Output the (x, y) coordinate of the center of the cell containing the given text.  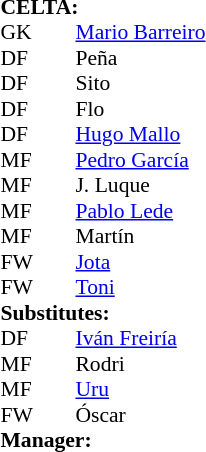
J. Luque (140, 185)
Toni (140, 287)
Uru (140, 389)
Pedro García (140, 160)
Jota (140, 262)
Flo (140, 109)
Peña (140, 58)
Óscar (140, 415)
Mario Barreiro (140, 33)
Substitutes: (102, 313)
Rodri (140, 364)
Sito (140, 83)
Hugo Mallo (140, 135)
GK (19, 33)
Martín (140, 237)
Iván Freiría (140, 339)
Pablo Lede (140, 211)
